Identify which cell holds the provided text, then report its (x, y) central coordinate. 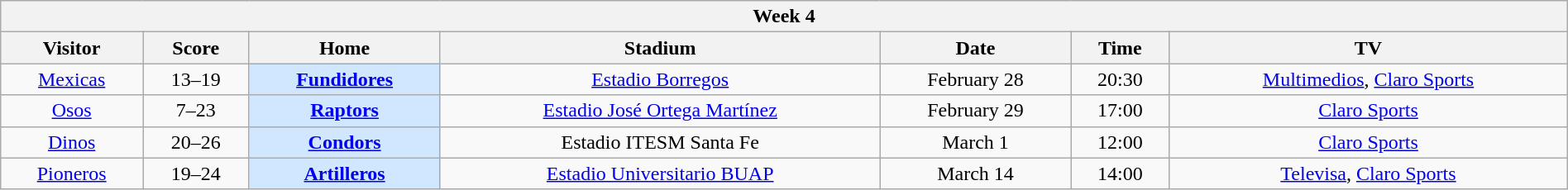
Fundidores (344, 79)
Estadio Borregos (660, 79)
14:00 (1120, 173)
Televisa, Claro Sports (1369, 173)
Date (976, 48)
Time (1120, 48)
Condors (344, 142)
Artilleros (344, 173)
12:00 (1120, 142)
March 14 (976, 173)
Raptors (344, 111)
Estadio José Ortega Martínez (660, 111)
Estadio ITESM Santa Fe (660, 142)
February 29 (976, 111)
17:00 (1120, 111)
Score (196, 48)
February 28 (976, 79)
7–23 (196, 111)
Home (344, 48)
TV (1369, 48)
13–19 (196, 79)
Multimedios, Claro Sports (1369, 79)
Dinos (72, 142)
20–26 (196, 142)
19–24 (196, 173)
Pioneros (72, 173)
March 1 (976, 142)
Mexicas (72, 79)
Osos (72, 111)
Visitor (72, 48)
Estadio Universitario BUAP (660, 173)
Stadium (660, 48)
20:30 (1120, 79)
Week 4 (784, 17)
